Pinpoint the cell where the given text exists, returning its (X, Y) midpoint coordinate. 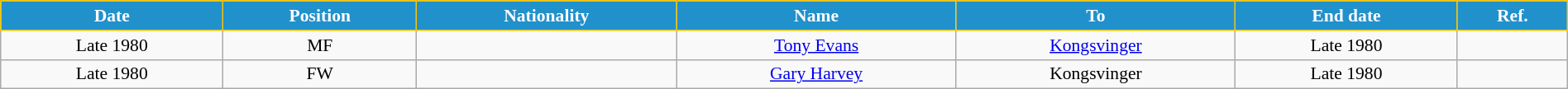
Gary Harvey (817, 74)
Name (817, 16)
Position (320, 16)
Date (112, 16)
FW (320, 74)
Nationality (547, 16)
Ref. (1512, 16)
MF (320, 45)
End date (1346, 16)
To (1095, 16)
Tony Evans (817, 45)
